For the text-containing cell, return its midpoint in (x, y) coordinate format. 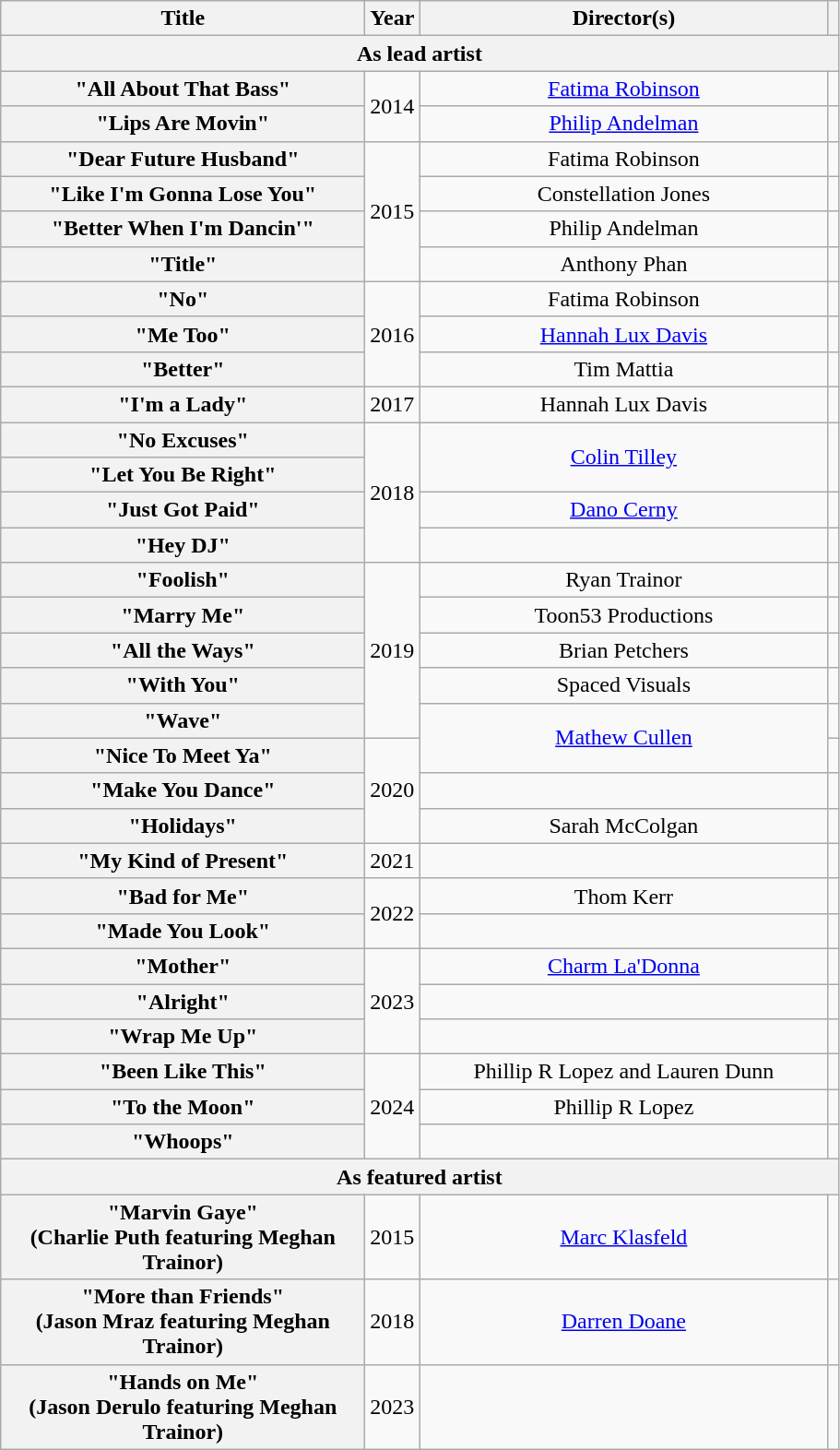
"Wrap Me Up" (183, 1037)
Phillip R Lopez and Lauren Dunn (623, 1072)
"Been Like This" (183, 1072)
Colin Tilley (623, 458)
"Better When I'm Dancin'" (183, 229)
Spaced Visuals (623, 685)
Constellation Jones (623, 194)
As lead artist (420, 53)
"With You" (183, 685)
"Dear Future Husband" (183, 159)
"I'm a Lady" (183, 404)
Dano Cerny (623, 510)
"My Kind of Present" (183, 861)
Anthony Phan (623, 264)
2020 (393, 790)
"Lips Are Movin" (183, 124)
Marc Klasfeld (623, 1237)
"Me Too" (183, 334)
Phillip R Lopez (623, 1107)
"To the Moon" (183, 1107)
"Nice To Meet Ya" (183, 755)
2014 (393, 106)
"No Excuses" (183, 440)
"Alright" (183, 1001)
"Marvin Gaye"(Charlie Puth featuring Meghan Trainor) (183, 1237)
"More than Friends"(Jason Mraz featuring Meghan Trainor) (183, 1322)
2019 (393, 650)
2022 (393, 913)
"Just Got Paid" (183, 510)
"Better" (183, 369)
Title (183, 18)
Sarah McColgan (623, 826)
Director(s) (623, 18)
"Made You Look" (183, 931)
Charm La'Donna (623, 966)
Darren Doane (623, 1322)
2021 (393, 861)
"Like I'm Gonna Lose You" (183, 194)
"No" (183, 299)
"Title" (183, 264)
"Holidays" (183, 826)
Ryan Trainor (623, 580)
"Mother" (183, 966)
"Hands on Me"(Jason Derulo featuring Meghan Trainor) (183, 1407)
"Let You Be Right" (183, 475)
"Hey DJ" (183, 545)
As featured artist (420, 1177)
"Make You Dance" (183, 790)
"Whoops" (183, 1142)
"Foolish" (183, 580)
"Bad for Me" (183, 896)
Toon53 Productions (623, 615)
2017 (393, 404)
Tim Mattia (623, 369)
Brian Petchers (623, 650)
Mathew Cullen (623, 738)
2016 (393, 334)
2024 (393, 1107)
"All About That Bass" (183, 89)
Thom Kerr (623, 896)
"Marry Me" (183, 615)
"Wave" (183, 720)
Year (393, 18)
"All the Ways" (183, 650)
